From the cell containing the given text, extract its center point as [X, Y] coordinate. 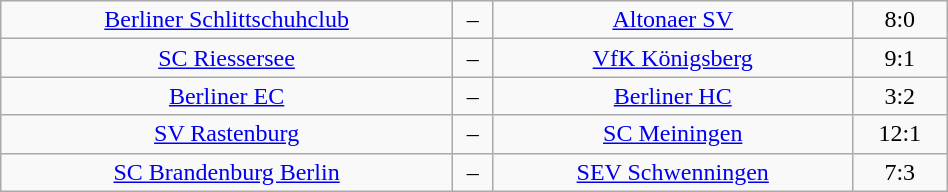
9:1 [900, 58]
3:2 [900, 96]
7:3 [900, 172]
Altonaer SV [672, 20]
SEV Schwenningen [672, 172]
VfK Königsberg [672, 58]
SC Brandenburg Berlin [227, 172]
Berliner HC [672, 96]
SV Rastenburg [227, 134]
SC Meiningen [672, 134]
8:0 [900, 20]
Berliner Schlittschuhclub [227, 20]
Berliner EC [227, 96]
SC Riessersee [227, 58]
12:1 [900, 134]
